For the text-containing cell, return its midpoint in (x, y) coordinate format. 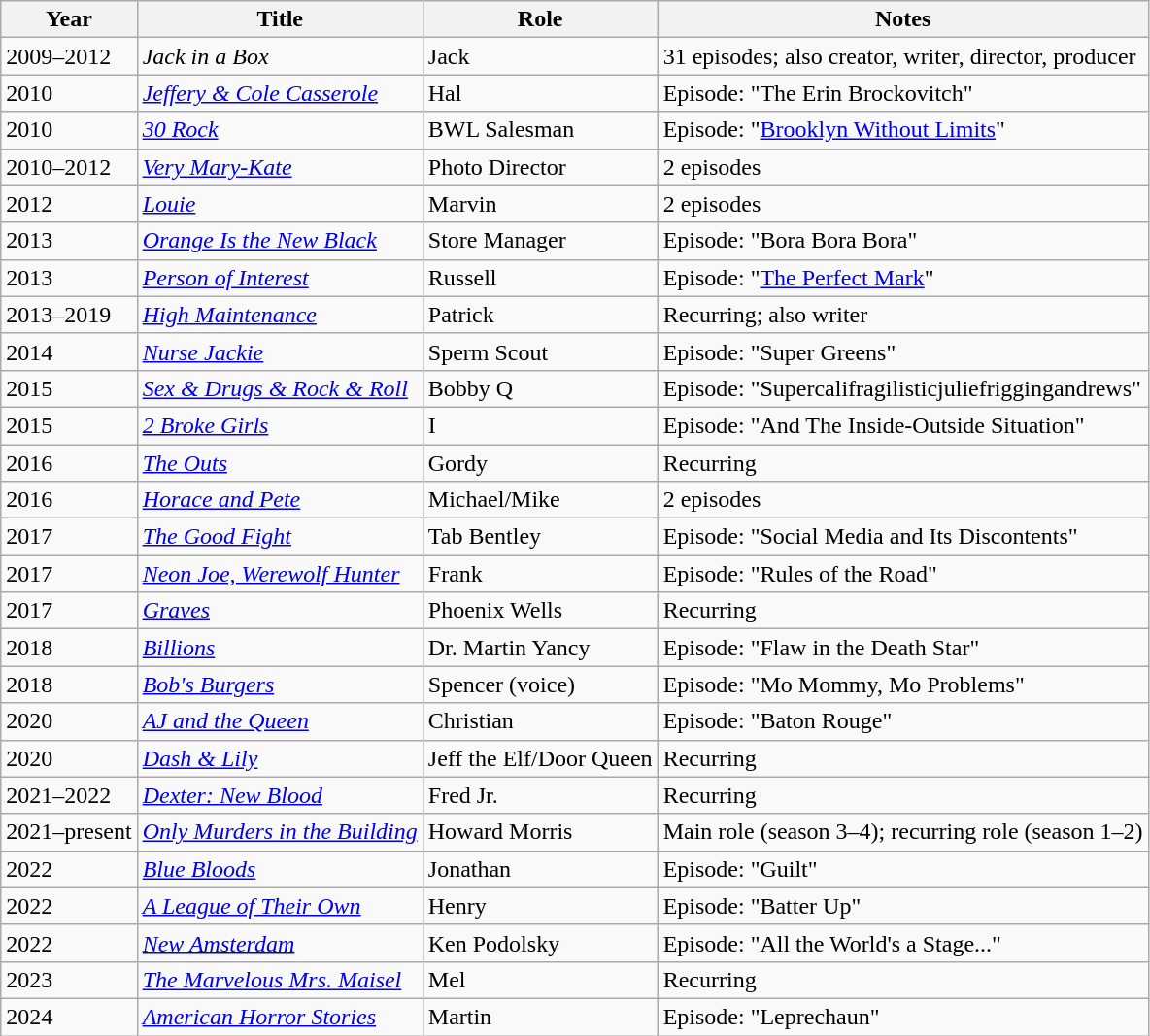
BWL Salesman (540, 130)
Episode: "Baton Rouge" (903, 721)
Fred Jr. (540, 795)
Photo Director (540, 167)
Recurring; also writer (903, 315)
Dr. Martin Yancy (540, 648)
High Maintenance (280, 315)
The Good Fight (280, 537)
New Amsterdam (280, 943)
Marvin (540, 204)
2014 (69, 351)
Episode: "The Perfect Mark" (903, 278)
The Outs (280, 463)
Episode: "Super Greens" (903, 351)
Person of Interest (280, 278)
Russell (540, 278)
Dexter: New Blood (280, 795)
Episode: "Guilt" (903, 869)
2021–present (69, 832)
Jack (540, 56)
Howard Morris (540, 832)
Spencer (voice) (540, 685)
AJ and the Queen (280, 721)
The Marvelous Mrs. Maisel (280, 980)
2 Broke Girls (280, 425)
Episode: "Flaw in the Death Star" (903, 648)
Role (540, 19)
Jonathan (540, 869)
Episode: "Social Media and Its Discontents" (903, 537)
2024 (69, 1017)
Phoenix Wells (540, 611)
Episode: "Leprechaun" (903, 1017)
Louie (280, 204)
Episode: "Bora Bora Bora" (903, 241)
Frank (540, 574)
Title (280, 19)
American Horror Stories (280, 1017)
Episode: "And The Inside-Outside Situation" (903, 425)
Episode: "Rules of the Road" (903, 574)
Sex & Drugs & Rock & Roll (280, 388)
Bob's Burgers (280, 685)
Only Murders in the Building (280, 832)
2013–2019 (69, 315)
Henry (540, 906)
Store Manager (540, 241)
Christian (540, 721)
2010–2012 (69, 167)
I (540, 425)
2021–2022 (69, 795)
Episode: "Brooklyn Without Limits" (903, 130)
Orange Is the New Black (280, 241)
Hal (540, 93)
Billions (280, 648)
Blue Bloods (280, 869)
Sperm Scout (540, 351)
Jeffery & Cole Casserole (280, 93)
2012 (69, 204)
2023 (69, 980)
31 episodes; also creator, writer, director, producer (903, 56)
Episode: "Supercalifragilisticjuliefriggingandrews" (903, 388)
Episode: "The Erin Brockovitch" (903, 93)
Ken Podolsky (540, 943)
Jack in a Box (280, 56)
Episode: "All the World's a Stage..." (903, 943)
Gordy (540, 463)
Tab Bentley (540, 537)
Martin (540, 1017)
Notes (903, 19)
Nurse Jackie (280, 351)
Bobby Q (540, 388)
Neon Joe, Werewolf Hunter (280, 574)
Main role (season 3–4); recurring role (season 1–2) (903, 832)
Graves (280, 611)
Dash & Lily (280, 758)
Episode: "Mo Mommy, Mo Problems" (903, 685)
Patrick (540, 315)
Year (69, 19)
Episode: "Batter Up" (903, 906)
Michael/Mike (540, 500)
Jeff the Elf/Door Queen (540, 758)
30 Rock (280, 130)
2009–2012 (69, 56)
Horace and Pete (280, 500)
Mel (540, 980)
Very Mary-Kate (280, 167)
A League of Their Own (280, 906)
